Scan for the cell matching the given text and deliver its [X, Y] coordinate at center. 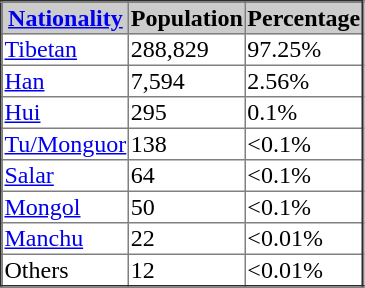
Nationality [66, 18]
Tu/Monguor [66, 144]
288,829 [188, 50]
Percentage [304, 18]
97.25% [304, 50]
0.1% [304, 113]
2.56% [304, 81]
22 [188, 239]
295 [188, 113]
Salar [66, 176]
Tibetan [66, 50]
Han [66, 81]
Mongol [66, 207]
Manchu [66, 239]
138 [188, 144]
50 [188, 207]
7,594 [188, 81]
Population [188, 18]
64 [188, 176]
Hui [66, 113]
12 [188, 270]
Others [66, 270]
